Locate the cell with the specified text and output its (x, y) center coordinate. 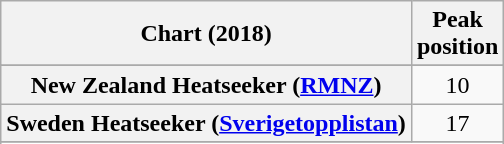
17 (457, 123)
New Zealand Heatseeker (RMNZ) (206, 85)
Chart (2018) (206, 34)
10 (457, 85)
Sweden Heatseeker (Sverigetopplistan) (206, 123)
Peakposition (457, 34)
